Pinpoint the cell where the given text exists, returning its (X, Y) midpoint coordinate. 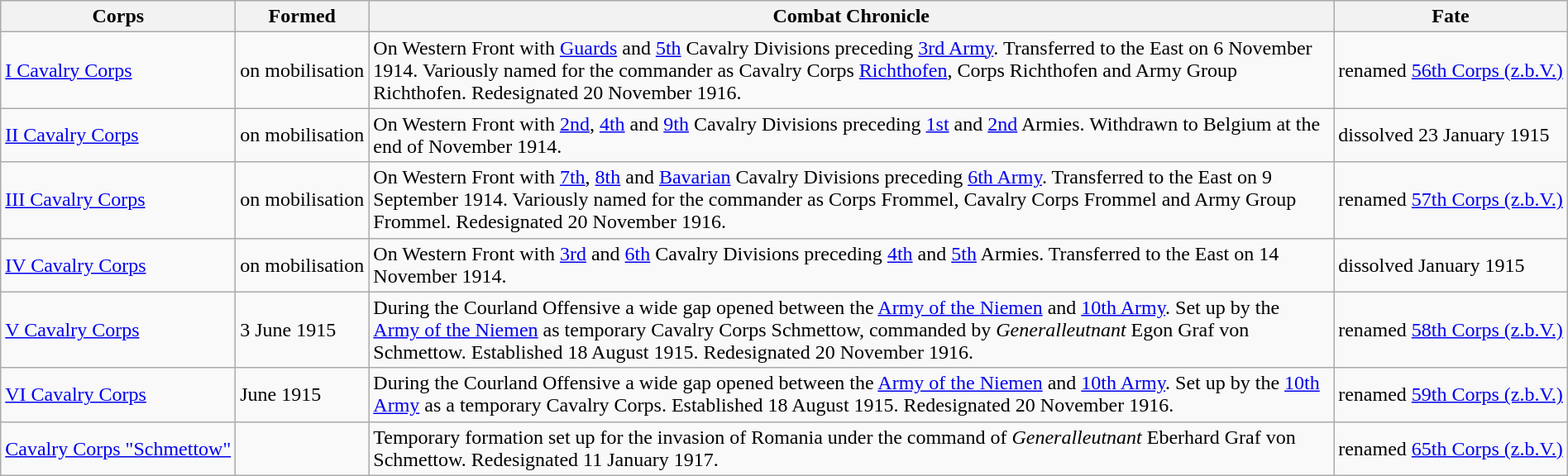
III Cavalry Corps (118, 200)
VI Cavalry Corps (118, 395)
I Cavalry Corps (118, 70)
II Cavalry Corps (118, 136)
renamed 58th Corps (z.b.V.) (1451, 330)
dissolved 23 January 1915 (1451, 136)
Formed (303, 17)
V Cavalry Corps (118, 330)
renamed 57th Corps (z.b.V.) (1451, 200)
Combat Chronicle (852, 17)
renamed 59th Corps (z.b.V.) (1451, 395)
IV Cavalry Corps (118, 264)
June 1915 (303, 395)
On Western Front with 3rd and 6th Cavalry Divisions preceding 4th and 5th Armies. Transferred to the East on 14 November 1914. (852, 264)
3 June 1915 (303, 330)
Fate (1451, 17)
renamed 56th Corps (z.b.V.) (1451, 70)
Cavalry Corps "Schmettow" (118, 448)
On Western Front with 2nd, 4th and 9th Cavalry Divisions preceding 1st and 2nd Armies. Withdrawn to Belgium at the end of November 1914. (852, 136)
Corps (118, 17)
dissolved January 1915 (1451, 264)
renamed 65th Corps (z.b.V.) (1451, 448)
